Detect which cell encompasses the target text, then output its [X, Y] center coordinate. 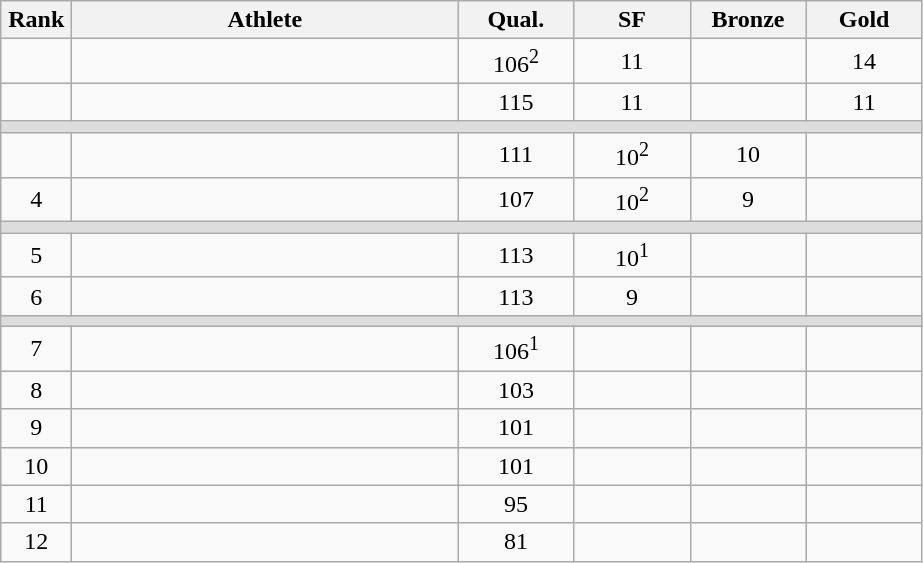
5 [36, 256]
7 [36, 348]
SF [632, 20]
1061 [516, 348]
107 [516, 200]
14 [864, 62]
Gold [864, 20]
103 [516, 390]
Rank [36, 20]
Bronze [748, 20]
6 [36, 296]
8 [36, 390]
95 [516, 504]
1062 [516, 62]
111 [516, 154]
12 [36, 542]
81 [516, 542]
Athlete [265, 20]
115 [516, 102]
4 [36, 200]
Qual. [516, 20]
